Determine the (x, y) coordinate at the center of the cell enclosing the given text.  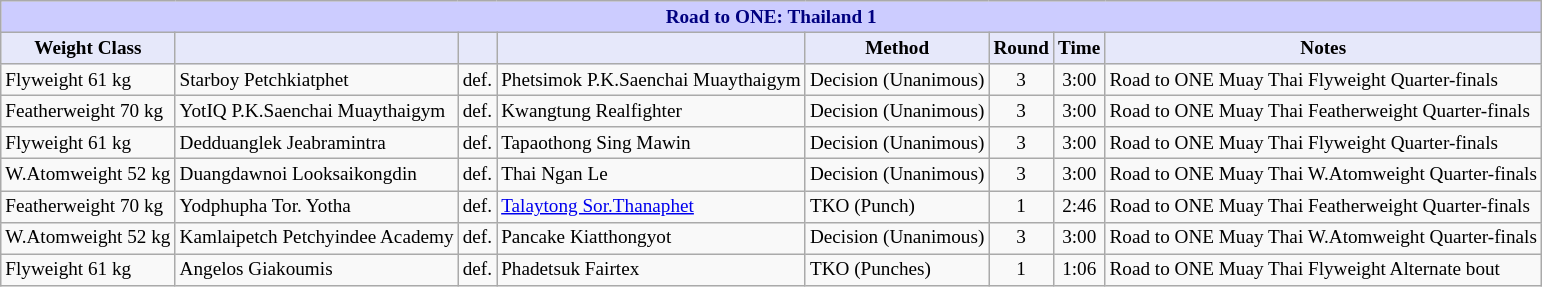
Pancake Kiatthongyot (652, 238)
Road to ONE Muay Thai Flyweight Alternate bout (1323, 270)
Duangdawnoi Looksaikongdin (316, 175)
Road to ONE: Thailand 1 (772, 17)
Kwangtung Realfighter (652, 111)
Weight Class (88, 48)
TKO (Punches) (896, 270)
Talaytong Sor.Thanaphet (652, 206)
Angelos Giakoumis (316, 270)
Starboy Petchkiatphet (316, 80)
Kamlaipetch Petchyindee Academy (316, 238)
2:46 (1078, 206)
TKO (Punch) (896, 206)
Yodphupha Tor. Yotha (316, 206)
Method (896, 48)
Thai Ngan Le (652, 175)
Phadetsuk Fairtex (652, 270)
Tapaothong Sing Mawin (652, 143)
YotIQ P.K.Saenchai Muaythaigym (316, 111)
Round (1022, 48)
Notes (1323, 48)
Time (1078, 48)
Dedduanglek Jeabramintra (316, 143)
Phetsimok P.K.Saenchai Muaythaigym (652, 80)
1:06 (1078, 270)
